Capture the cell that displays the provided text and extract its [x, y] central coordinate. 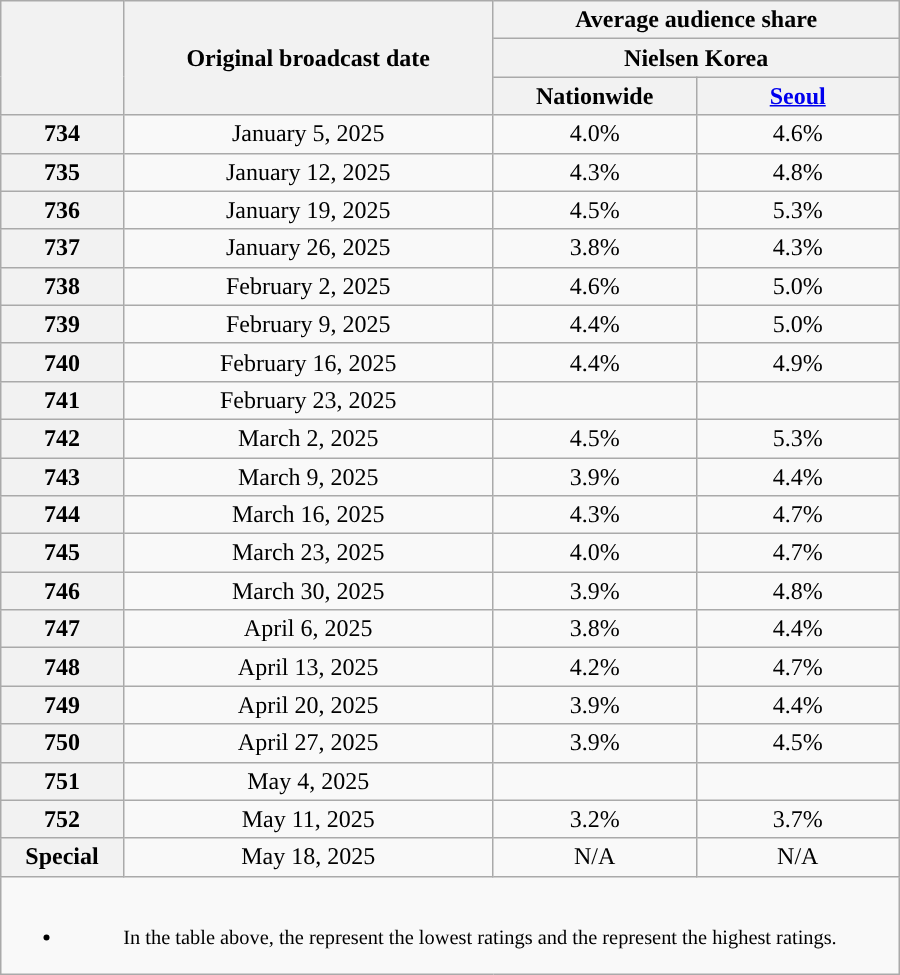
738 [62, 286]
March 2, 2025 [308, 438]
742 [62, 438]
745 [62, 553]
Original broadcast date [308, 58]
March 30, 2025 [308, 591]
April 6, 2025 [308, 629]
752 [62, 819]
January 12, 2025 [308, 172]
Nationwide [594, 96]
746 [62, 591]
751 [62, 781]
739 [62, 324]
749 [62, 705]
Seoul [798, 96]
February 2, 2025 [308, 286]
January 26, 2025 [308, 248]
April 20, 2025 [308, 705]
January 5, 2025 [308, 134]
Special [62, 857]
April 13, 2025 [308, 667]
March 23, 2025 [308, 553]
March 9, 2025 [308, 477]
February 16, 2025 [308, 362]
4.9% [798, 362]
4.2% [594, 667]
737 [62, 248]
April 27, 2025 [308, 743]
750 [62, 743]
743 [62, 477]
Average audience share [696, 20]
741 [62, 400]
734 [62, 134]
740 [62, 362]
February 9, 2025 [308, 324]
3.7% [798, 819]
In the table above, the represent the lowest ratings and the represent the highest ratings. [450, 925]
January 19, 2025 [308, 210]
May 4, 2025 [308, 781]
736 [62, 210]
May 18, 2025 [308, 857]
744 [62, 515]
748 [62, 667]
March 16, 2025 [308, 515]
February 23, 2025 [308, 400]
Nielsen Korea [696, 58]
May 11, 2025 [308, 819]
735 [62, 172]
3.2% [594, 819]
747 [62, 629]
